Provide the (X, Y) coordinate of the cell's center where the given text is located.  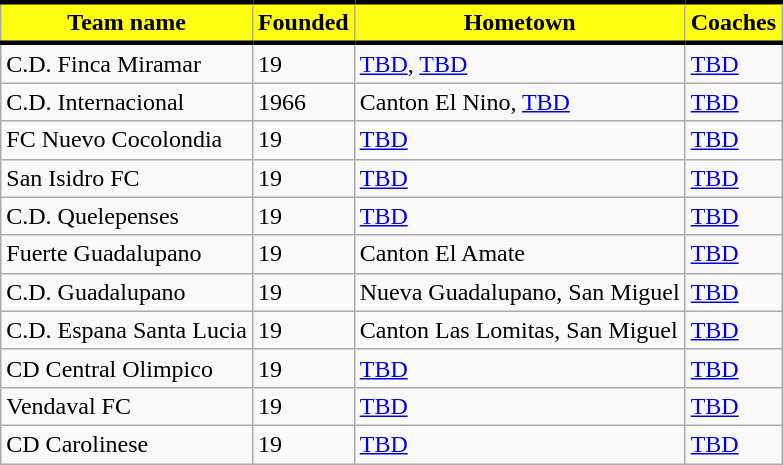
Canton Las Lomitas, San Miguel (520, 330)
San Isidro FC (127, 178)
Vendaval FC (127, 406)
CD Central Olimpico (127, 368)
Founded (303, 22)
CD Carolinese (127, 444)
C.D. Internacional (127, 102)
Team name (127, 22)
Canton El Nino, TBD (520, 102)
C.D. Guadalupano (127, 292)
Canton El Amate (520, 254)
Nueva Guadalupano, San Miguel (520, 292)
C.D. Espana Santa Lucia (127, 330)
C.D. Finca Miramar (127, 63)
TBD, TBD (520, 63)
C.D. Quelepenses (127, 216)
FC Nuevo Cocolondia (127, 140)
1966 (303, 102)
Coaches (733, 22)
Hometown (520, 22)
Fuerte Guadalupano (127, 254)
